For the text-containing cell, return its midpoint in (x, y) coordinate format. 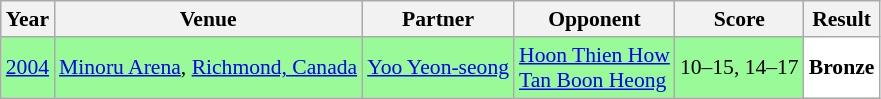
Result (842, 19)
Year (28, 19)
Minoru Arena, Richmond, Canada (208, 68)
Hoon Thien How Tan Boon Heong (594, 68)
2004 (28, 68)
Bronze (842, 68)
Yoo Yeon-seong (438, 68)
Score (740, 19)
Venue (208, 19)
10–15, 14–17 (740, 68)
Partner (438, 19)
Opponent (594, 19)
